Output the (X, Y) coordinate of the center of the cell containing the given text.  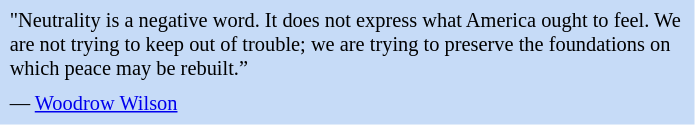
— Woodrow Wilson (348, 104)
